Pinpoint the cell where the given text exists, returning its (x, y) midpoint coordinate. 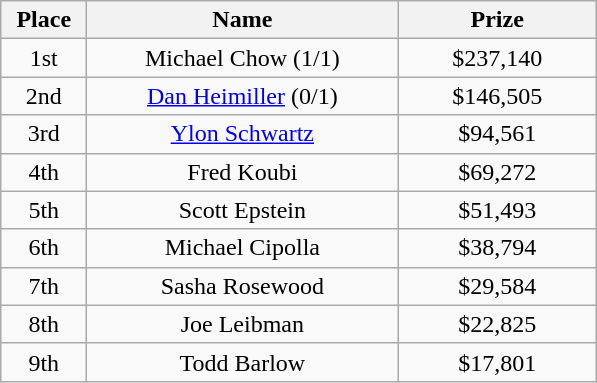
$17,801 (498, 362)
6th (44, 248)
2nd (44, 96)
$237,140 (498, 58)
Ylon Schwartz (242, 134)
4th (44, 172)
Scott Epstein (242, 210)
Todd Barlow (242, 362)
3rd (44, 134)
$38,794 (498, 248)
Place (44, 20)
$69,272 (498, 172)
$22,825 (498, 324)
$29,584 (498, 286)
8th (44, 324)
Joe Leibman (242, 324)
9th (44, 362)
Michael Cipolla (242, 248)
Name (242, 20)
Sasha Rosewood (242, 286)
7th (44, 286)
1st (44, 58)
$51,493 (498, 210)
Dan Heimiller (0/1) (242, 96)
Fred Koubi (242, 172)
$94,561 (498, 134)
Michael Chow (1/1) (242, 58)
$146,505 (498, 96)
5th (44, 210)
Prize (498, 20)
